Determine the [x, y] coordinate at the center of the cell enclosing the given text.  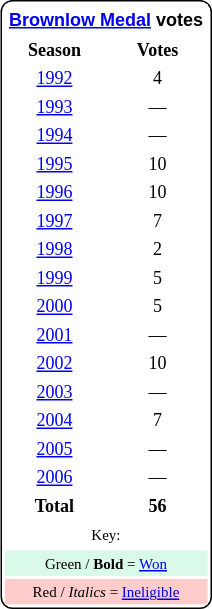
2005 [54, 449]
1992 [54, 79]
1994 [54, 136]
Season [54, 51]
1996 [54, 193]
1998 [54, 250]
Red / Italics = Ineligible [106, 592]
2002 [54, 364]
Green / Bold = Won [106, 563]
Brownlow Medal votes [106, 19]
2001 [54, 335]
Total [54, 507]
2004 [54, 421]
1997 [54, 221]
1995 [54, 165]
1999 [54, 279]
Key: [106, 535]
2003 [54, 393]
56 [157, 507]
Votes [157, 51]
1993 [54, 107]
4 [157, 79]
2006 [54, 478]
2 [157, 250]
2000 [54, 307]
